Return the [X, Y] coordinate for the center point of the cell that contains the specified text.  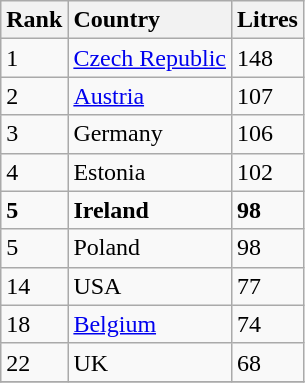
106 [268, 134]
UK [150, 362]
Germany [150, 134]
Estonia [150, 172]
USA [150, 286]
Austria [150, 96]
4 [34, 172]
14 [34, 286]
Country [150, 20]
68 [268, 362]
107 [268, 96]
74 [268, 324]
Ireland [150, 210]
148 [268, 58]
1 [34, 58]
3 [34, 134]
Poland [150, 248]
Czech Republic [150, 58]
Belgium [150, 324]
77 [268, 286]
18 [34, 324]
Rank [34, 20]
102 [268, 172]
2 [34, 96]
Litres [268, 20]
22 [34, 362]
